Extract the [X, Y] coordinate from the center of the cell holding the provided text.  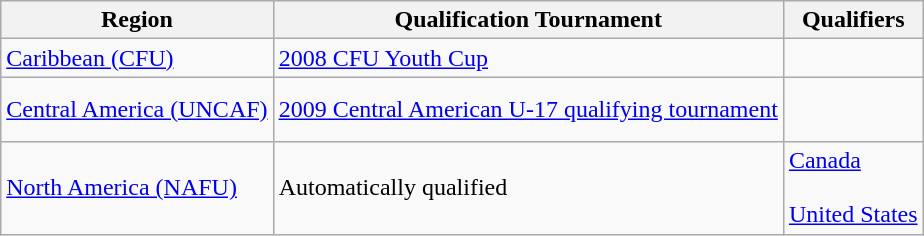
North America (NAFU) [137, 188]
Qualification Tournament [528, 20]
Region [137, 20]
Automatically qualified [528, 188]
2009 Central American U-17 qualifying tournament [528, 110]
Central America (UNCAF) [137, 110]
Caribbean (CFU) [137, 58]
Qualifiers [853, 20]
Canada United States [853, 188]
2008 CFU Youth Cup [528, 58]
